Output the (x, y) coordinate of the center of the cell containing the given text.  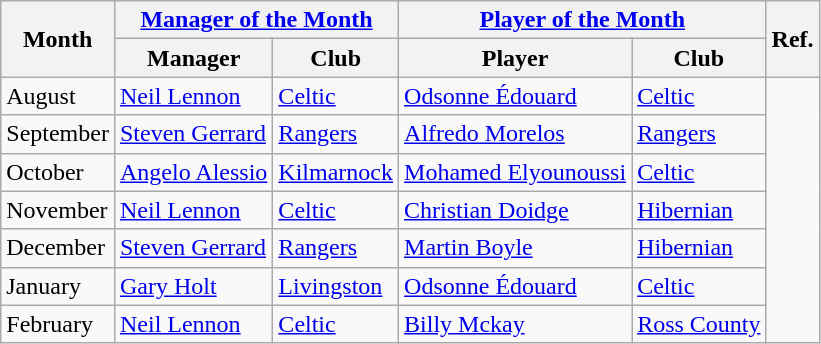
Player (516, 58)
Livingston (336, 286)
August (58, 96)
February (58, 324)
November (58, 210)
September (58, 134)
Manager of the Month (256, 20)
December (58, 248)
Month (58, 39)
Martin Boyle (516, 248)
January (58, 286)
Mohamed Elyounoussi (516, 172)
Alfredo Morelos (516, 134)
Gary Holt (193, 286)
Billy Mckay (516, 324)
Player of the Month (583, 20)
Kilmarnock (336, 172)
Ref. (792, 39)
Manager (193, 58)
Christian Doidge (516, 210)
Ross County (699, 324)
Angelo Alessio (193, 172)
October (58, 172)
